Extract the (X, Y) coordinate from the center of the cell holding the provided text.  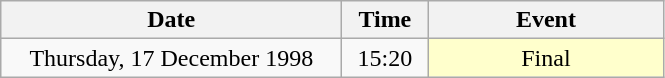
Event (546, 20)
15:20 (385, 58)
Time (385, 20)
Final (546, 58)
Thursday, 17 December 1998 (172, 58)
Date (172, 20)
